For the text-containing cell, return its midpoint in (x, y) coordinate format. 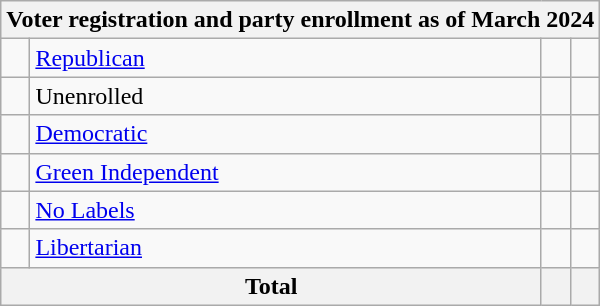
Republican (286, 58)
Total (272, 286)
Green Independent (286, 172)
No Labels (286, 210)
Voter registration and party enrollment as of March 2024 (300, 20)
Libertarian (286, 248)
Unenrolled (286, 96)
Democratic (286, 134)
